Locate the cell with the specified text and output its (X, Y) center coordinate. 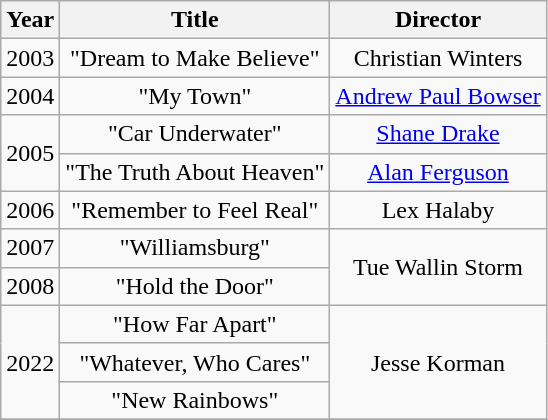
2006 (30, 210)
"How Far Apart" (195, 324)
"Hold the Door" (195, 286)
2007 (30, 248)
2003 (30, 58)
Christian Winters (438, 58)
2005 (30, 153)
Shane Drake (438, 134)
"The Truth About Heaven" (195, 172)
Alan Ferguson (438, 172)
Year (30, 20)
"Car Underwater" (195, 134)
2022 (30, 362)
"My Town" (195, 96)
2004 (30, 96)
"Remember to Feel Real" (195, 210)
"New Rainbows" (195, 400)
"Whatever, Who Cares" (195, 362)
Director (438, 20)
Tue Wallin Storm (438, 267)
Lex Halaby (438, 210)
2008 (30, 286)
"Dream to Make Believe" (195, 58)
Andrew Paul Bowser (438, 96)
Jesse Korman (438, 362)
"Williamsburg" (195, 248)
Title (195, 20)
